Provide the (X, Y) coordinate of the cell's center where the given text is located.  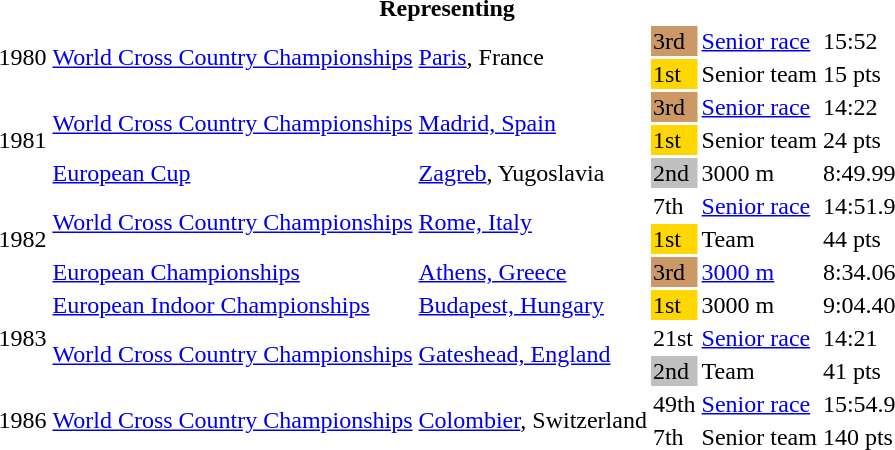
Zagreb, Yugoslavia (532, 173)
Athens, Greece (532, 272)
European Indoor Championships (232, 305)
Gateshead, England (532, 354)
European Championships (232, 272)
21st (674, 338)
7th (674, 206)
Madrid, Spain (532, 124)
Paris, France (532, 58)
Budapest, Hungary (532, 305)
Rome, Italy (532, 222)
49th (674, 404)
European Cup (232, 173)
